Provide the (x, y) coordinate of the cell's center where the given text is located.  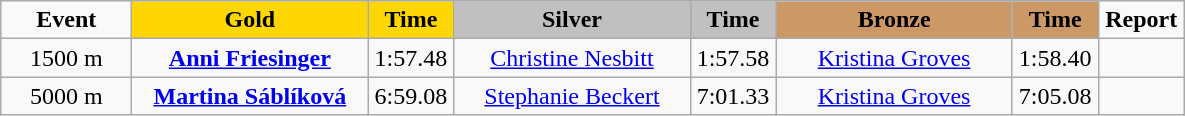
Event (66, 20)
5000 m (66, 96)
7:05.08 (1055, 96)
Bronze (894, 20)
1:57.48 (411, 58)
Stephanie Beckert (572, 96)
6:59.08 (411, 96)
Gold (250, 20)
1500 m (66, 58)
Report (1141, 20)
Anni Friesinger (250, 58)
1:58.40 (1055, 58)
Christine Nesbitt (572, 58)
Martina Sáblíková (250, 96)
1:57.58 (733, 58)
Silver (572, 20)
7:01.33 (733, 96)
